For the text-containing cell, return its midpoint in (X, Y) coordinate format. 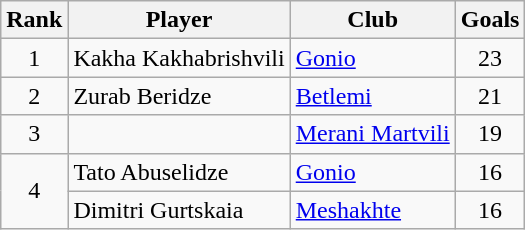
3 (34, 134)
Tato Abuselidze (179, 172)
Player (179, 20)
Dimitri Gurtskaia (179, 210)
Zurab Beridze (179, 96)
1 (34, 58)
23 (490, 58)
Kakha Kakhabrishvili (179, 58)
Rank (34, 20)
21 (490, 96)
19 (490, 134)
Betlemi (372, 96)
Club (372, 20)
Goals (490, 20)
Meshakhte (372, 210)
4 (34, 191)
2 (34, 96)
Merani Martvili (372, 134)
